Identify which cell holds the provided text, then report its (x, y) central coordinate. 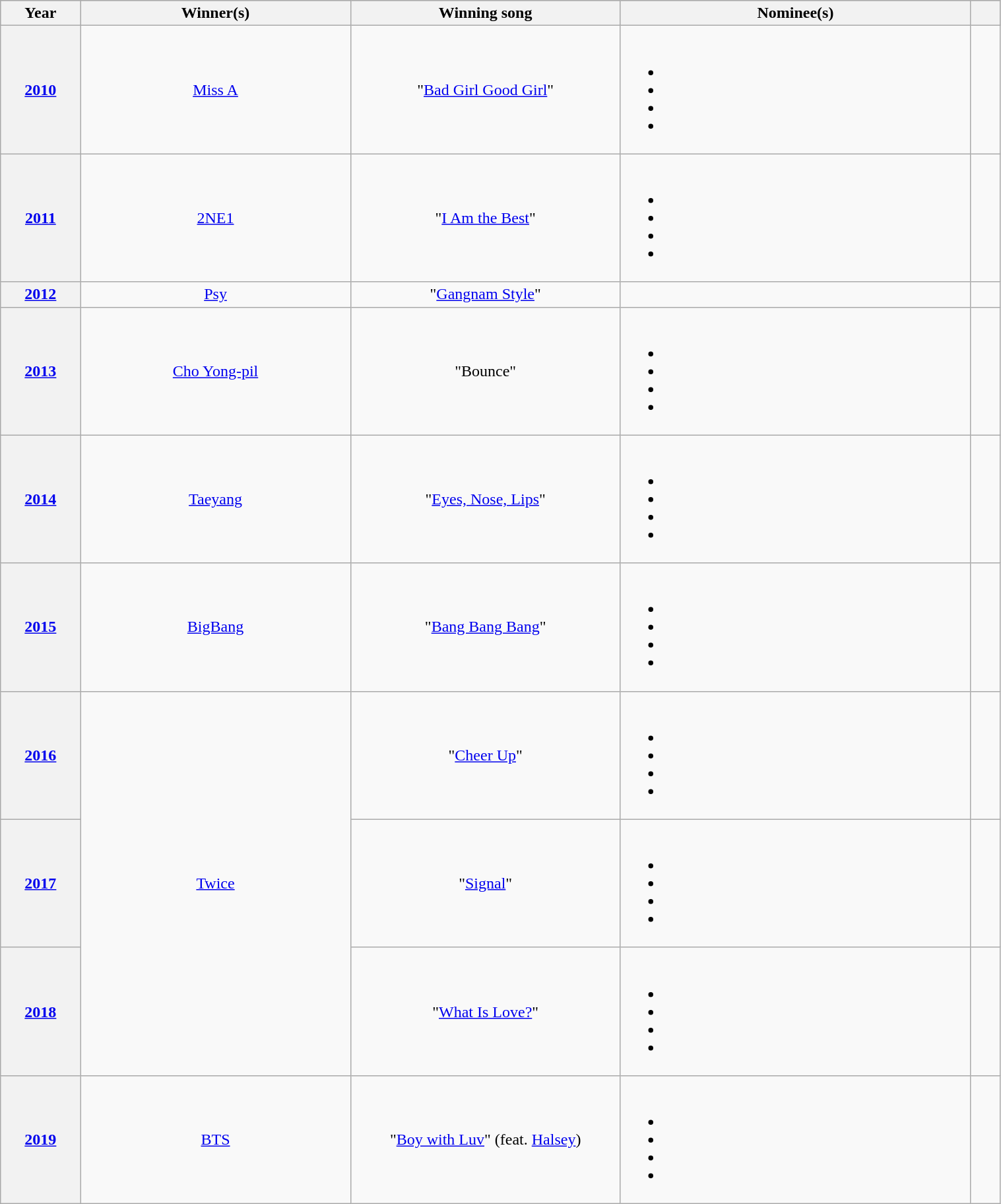
"Cheer Up" (486, 755)
BigBang (215, 627)
"What Is Love?" (486, 1011)
BTS (215, 1139)
Winner(s) (215, 13)
2016 (41, 755)
Psy (215, 294)
"Bang Bang Bang" (486, 627)
2013 (41, 371)
2017 (41, 883)
"Bounce" (486, 371)
Twice (215, 883)
"Boy with Luv" (feat. Halsey) (486, 1139)
2010 (41, 90)
"Eyes, Nose, Lips" (486, 499)
Cho Yong-pil (215, 371)
Winning song (486, 13)
2019 (41, 1139)
"Bad Girl Good Girl" (486, 90)
2011 (41, 218)
"Signal" (486, 883)
Taeyang (215, 499)
"I Am the Best" (486, 218)
2012 (41, 294)
Nominee(s) (795, 13)
2018 (41, 1011)
2014 (41, 499)
2015 (41, 627)
2NE1 (215, 218)
Year (41, 13)
"Gangnam Style" (486, 294)
Miss A (215, 90)
